Provide the (X, Y) coordinate of the cell's center where the given text is located.  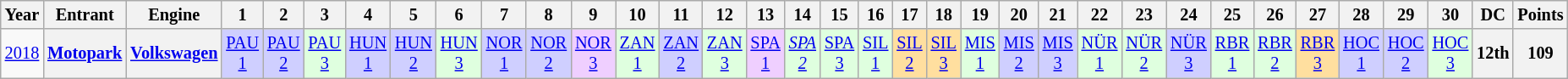
8 (548, 14)
109 (1540, 54)
18 (944, 14)
HUN3 (459, 54)
NOR3 (594, 54)
Engine (174, 14)
23 (1143, 14)
MIS1 (980, 54)
ZAN2 (681, 54)
PAU2 (284, 54)
Motopark (85, 54)
SPA1 (766, 54)
SPA2 (803, 54)
28 (1362, 14)
4 (368, 14)
11 (681, 14)
19 (980, 14)
12 (725, 14)
Entrant (85, 14)
30 (1451, 14)
12th (1493, 54)
RBR1 (1232, 54)
SIL1 (875, 54)
Volkswagen (174, 54)
20 (1019, 14)
21 (1058, 14)
13 (766, 14)
HOC1 (1362, 54)
SPA3 (839, 54)
16 (875, 14)
29 (1406, 14)
HUN2 (414, 54)
NOR1 (504, 54)
SIL2 (909, 54)
ZAN1 (638, 54)
10 (638, 14)
PAU3 (325, 54)
DC (1493, 14)
7 (504, 14)
RBR2 (1275, 54)
6 (459, 14)
MIS2 (1019, 54)
3 (325, 14)
ZAN3 (725, 54)
27 (1318, 14)
HOC2 (1406, 54)
Points (1540, 14)
17 (909, 14)
25 (1232, 14)
RBR3 (1318, 54)
Year (22, 14)
SIL3 (944, 54)
14 (803, 14)
26 (1275, 14)
NÜR3 (1189, 54)
22 (1099, 14)
5 (414, 14)
15 (839, 14)
NOR2 (548, 54)
PAU1 (242, 54)
2 (284, 14)
HUN1 (368, 54)
NÜR2 (1143, 54)
MIS3 (1058, 54)
2018 (22, 54)
1 (242, 14)
NÜR1 (1099, 54)
HOC3 (1451, 54)
9 (594, 14)
24 (1189, 14)
